Return [X, Y] of the center of cell containing provided text 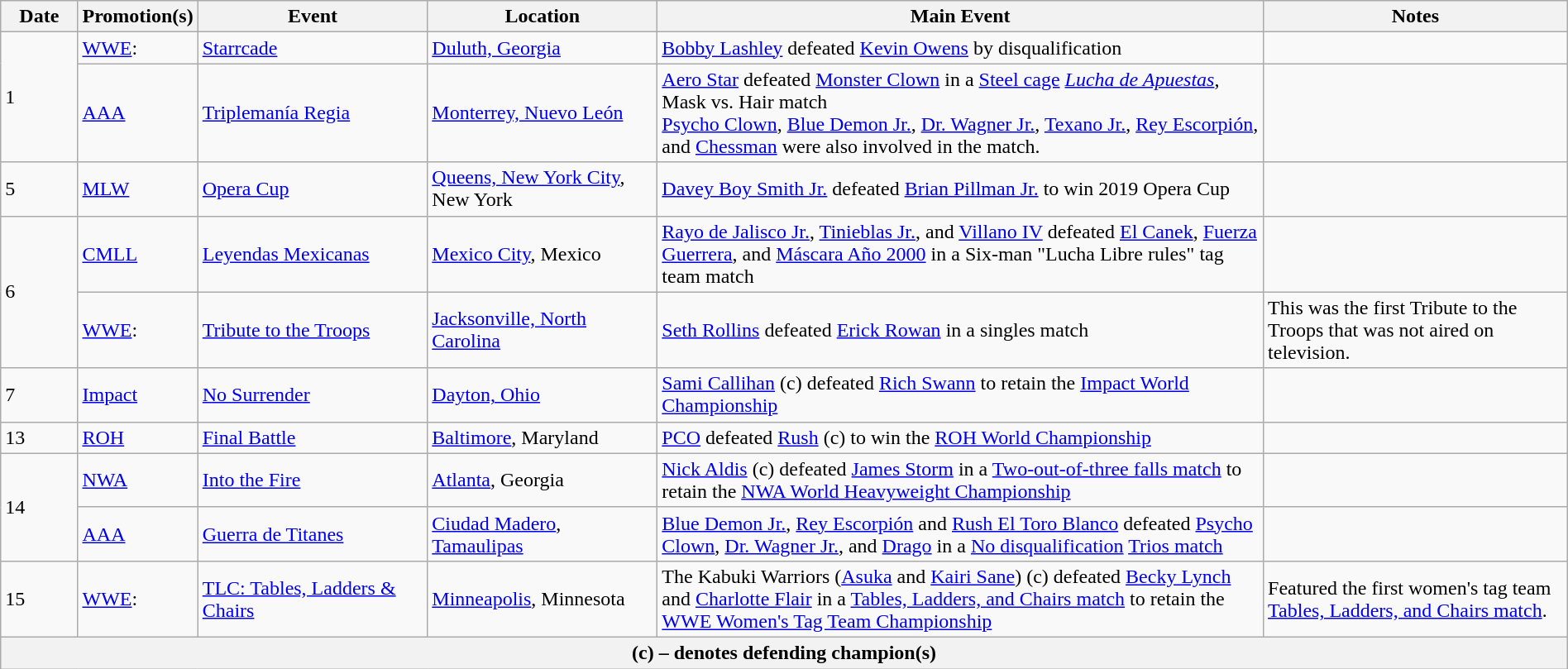
Starrcade [313, 48]
MLW [137, 189]
Ciudad Madero, Tamaulipas [543, 534]
CMLL [137, 254]
Nick Aldis (c) defeated James Storm in a Two-out-of-three falls match to retain the NWA World Heavyweight Championship [961, 480]
Into the Fire [313, 480]
Featured the first women's tag team Tables, Ladders, and Chairs match. [1416, 599]
Blue Demon Jr., Rey Escorpión and Rush El Toro Blanco defeated Psycho Clown, Dr. Wagner Jr., and Drago in a No disqualification Trios match [961, 534]
7 [40, 395]
Seth Rollins defeated Erick Rowan in a singles match [961, 330]
No Surrender [313, 395]
Event [313, 17]
1 [40, 98]
Dayton, Ohio [543, 395]
Queens, New York City, New York [543, 189]
Davey Boy Smith Jr. defeated Brian Pillman Jr. to win 2019 Opera Cup [961, 189]
Tribute to the Troops [313, 330]
Minneapolis, Minnesota [543, 599]
6 [40, 292]
Bobby Lashley defeated Kevin Owens by disqualification [961, 48]
TLC: Tables, Ladders & Chairs [313, 599]
Impact [137, 395]
ROH [137, 437]
Triplemanía Regia [313, 112]
PCO defeated Rush (c) to win the ROH World Championship [961, 437]
Monterrey, Nuevo León [543, 112]
Baltimore, Maryland [543, 437]
14 [40, 507]
Notes [1416, 17]
Sami Callihan (c) defeated Rich Swann to retain the Impact World Championship [961, 395]
Mexico City, Mexico [543, 254]
Main Event [961, 17]
(c) – denotes defending champion(s) [784, 652]
5 [40, 189]
Final Battle [313, 437]
Jacksonville, North Carolina [543, 330]
Guerra de Titanes [313, 534]
Opera Cup [313, 189]
This was the first Tribute to the Troops that was not aired on television. [1416, 330]
Location [543, 17]
Duluth, Georgia [543, 48]
13 [40, 437]
Atlanta, Georgia [543, 480]
15 [40, 599]
Promotion(s) [137, 17]
NWA [137, 480]
Leyendas Mexicanas [313, 254]
Date [40, 17]
